Pinpoint the cell where the given text exists, returning its (x, y) midpoint coordinate. 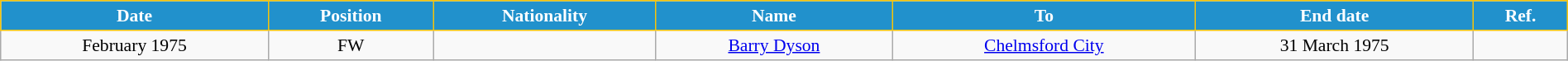
Chelmsford City (1044, 45)
Barry Dyson (774, 45)
To (1044, 16)
Name (774, 16)
Nationality (544, 16)
February 1975 (135, 45)
Date (135, 16)
FW (351, 45)
Ref. (1520, 16)
Position (351, 16)
End date (1334, 16)
31 March 1975 (1334, 45)
